For the text-containing cell, return its midpoint in [x, y] coordinate format. 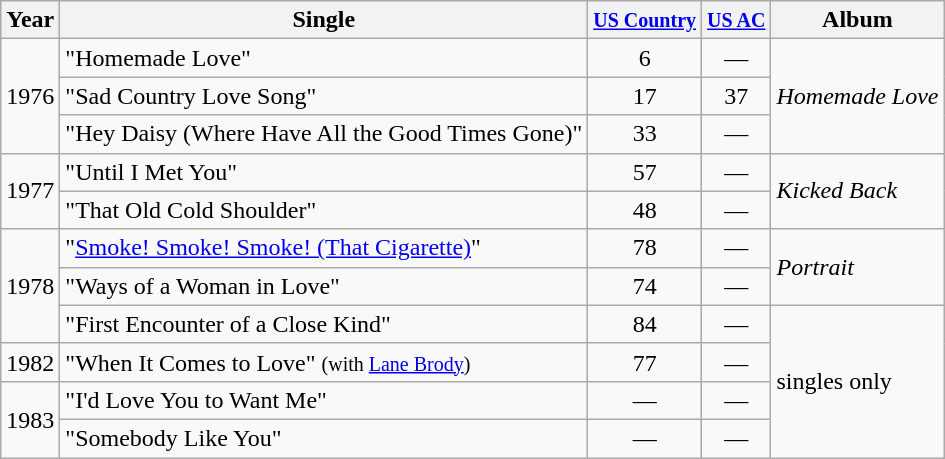
"That Old Cold Shoulder" [324, 210]
"Somebody Like You" [324, 438]
"I'd Love You to Want Me" [324, 400]
"When It Comes to Love" (with Lane Brody) [324, 362]
Homemade Love [858, 96]
48 [645, 210]
Album [858, 20]
Kicked Back [858, 191]
1977 [30, 191]
57 [645, 172]
Portrait [858, 267]
Single [324, 20]
"Smoke! Smoke! Smoke! (That Cigarette)" [324, 248]
1976 [30, 96]
"Sad Country Love Song" [324, 96]
"Ways of a Woman in Love" [324, 286]
1983 [30, 419]
17 [645, 96]
"Homemade Love" [324, 58]
74 [645, 286]
37 [736, 96]
Year [30, 20]
77 [645, 362]
78 [645, 248]
US Country [645, 20]
1982 [30, 362]
"Hey Daisy (Where Have All the Good Times Gone)" [324, 134]
US AC [736, 20]
1978 [30, 286]
84 [645, 324]
33 [645, 134]
"Until I Met You" [324, 172]
"First Encounter of a Close Kind" [324, 324]
6 [645, 58]
singles only [858, 381]
